Find where the given text appears and provide that cell's center as (x, y) coordinate. 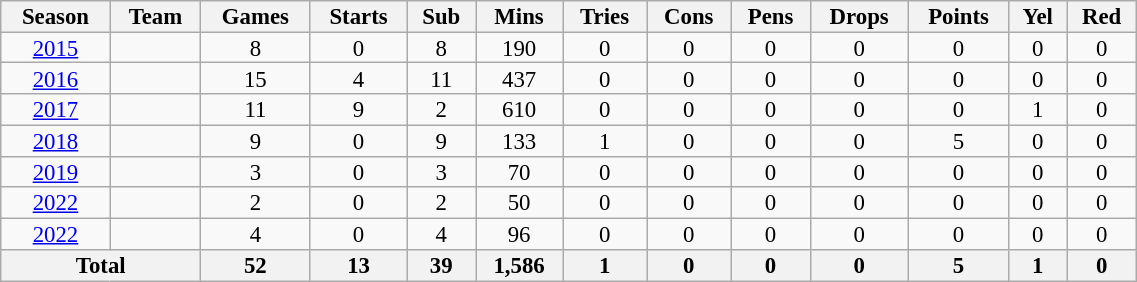
52 (256, 266)
Team (155, 16)
Red (1101, 16)
610 (520, 110)
50 (520, 204)
15 (256, 78)
2019 (56, 172)
Pens (770, 16)
13 (358, 266)
Cons (688, 16)
133 (520, 140)
2018 (56, 140)
70 (520, 172)
Points (958, 16)
96 (520, 234)
Tries (605, 16)
Sub (441, 16)
Total (101, 266)
2016 (56, 78)
2017 (56, 110)
190 (520, 48)
Yel (1038, 16)
Mins (520, 16)
Games (256, 16)
2015 (56, 48)
Season (56, 16)
Drops (859, 16)
39 (441, 266)
Starts (358, 16)
1,586 (520, 266)
437 (520, 78)
